Extract the [x, y] coordinate from the center of the cell holding the provided text.  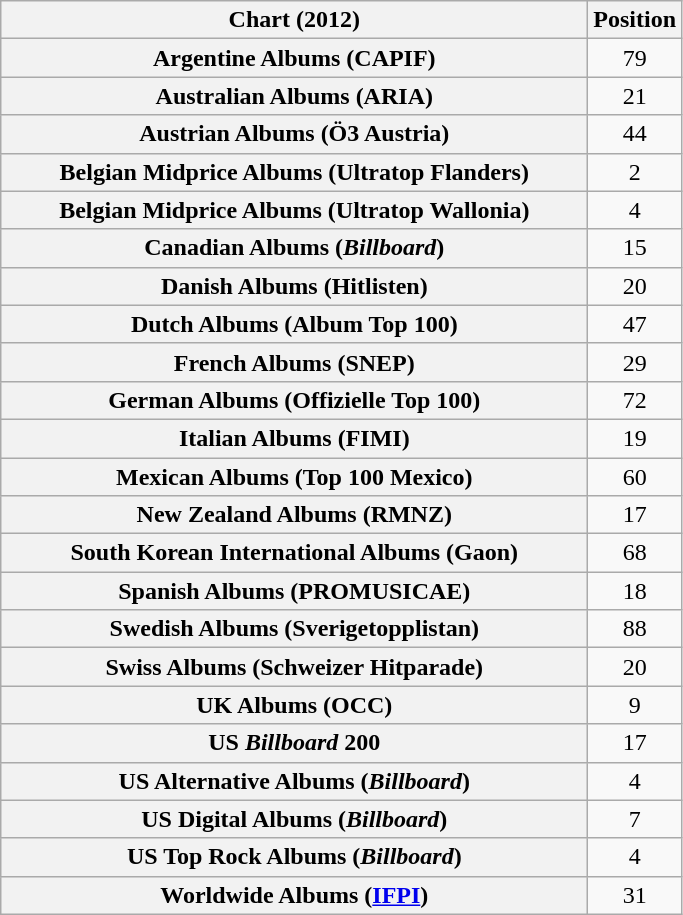
47 [635, 324]
88 [635, 629]
Belgian Midprice Albums (Ultratop Wallonia) [294, 210]
Position [635, 20]
Italian Albums (FIMI) [294, 438]
Danish Albums (Hitlisten) [294, 286]
New Zealand Albums (RMNZ) [294, 515]
Austrian Albums (Ö3 Austria) [294, 134]
21 [635, 96]
Chart (2012) [294, 20]
South Korean International Albums (Gaon) [294, 553]
Swiss Albums (Schweizer Hitparade) [294, 667]
Spanish Albums (PROMUSICAE) [294, 591]
68 [635, 553]
US Billboard 200 [294, 743]
44 [635, 134]
Worldwide Albums (IFPI) [294, 895]
French Albums (SNEP) [294, 362]
2 [635, 172]
UK Albums (OCC) [294, 705]
Belgian Midprice Albums (Ultratop Flanders) [294, 172]
US Alternative Albums (Billboard) [294, 781]
72 [635, 400]
19 [635, 438]
US Digital Albums (Billboard) [294, 819]
Swedish Albums (Sverigetopplistan) [294, 629]
7 [635, 819]
29 [635, 362]
German Albums (Offizielle Top 100) [294, 400]
60 [635, 477]
15 [635, 248]
Dutch Albums (Album Top 100) [294, 324]
31 [635, 895]
18 [635, 591]
79 [635, 58]
9 [635, 705]
US Top Rock Albums (Billboard) [294, 857]
Australian Albums (ARIA) [294, 96]
Mexican Albums (Top 100 Mexico) [294, 477]
Argentine Albums (CAPIF) [294, 58]
Canadian Albums (Billboard) [294, 248]
